Find where the given text appears and provide that cell's center as [x, y] coordinate. 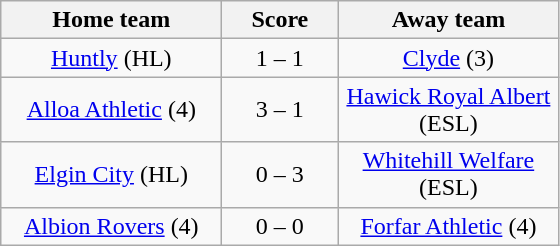
0 – 0 [280, 226]
Hawick Royal Albert (ESL) [448, 110]
Albion Rovers (4) [112, 226]
Away team [448, 20]
Huntly (HL) [112, 58]
Forfar Athletic (4) [448, 226]
Elgin City (HL) [112, 174]
Home team [112, 20]
Whitehill Welfare (ESL) [448, 174]
Alloa Athletic (4) [112, 110]
Clyde (3) [448, 58]
3 – 1 [280, 110]
1 – 1 [280, 58]
0 – 3 [280, 174]
Score [280, 20]
